Return (X, Y) of the center of cell containing provided text 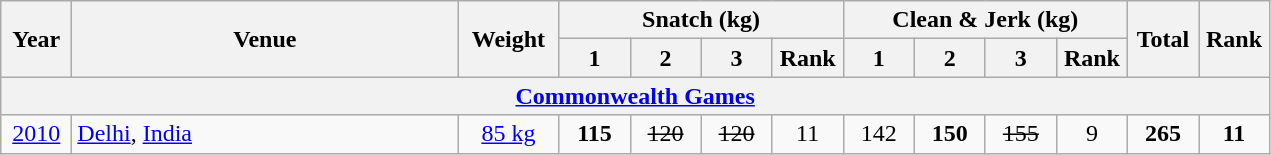
115 (594, 134)
Year (36, 39)
150 (950, 134)
Total (1162, 39)
Weight (508, 39)
9 (1092, 134)
Clean & Jerk (kg) (985, 20)
2010 (36, 134)
155 (1020, 134)
85 kg (508, 134)
265 (1162, 134)
Delhi, India (265, 134)
Venue (265, 39)
142 (878, 134)
Snatch (kg) (701, 20)
Commonwealth Games (636, 96)
